Extract the [X, Y] coordinate from the center of the cell holding the provided text.  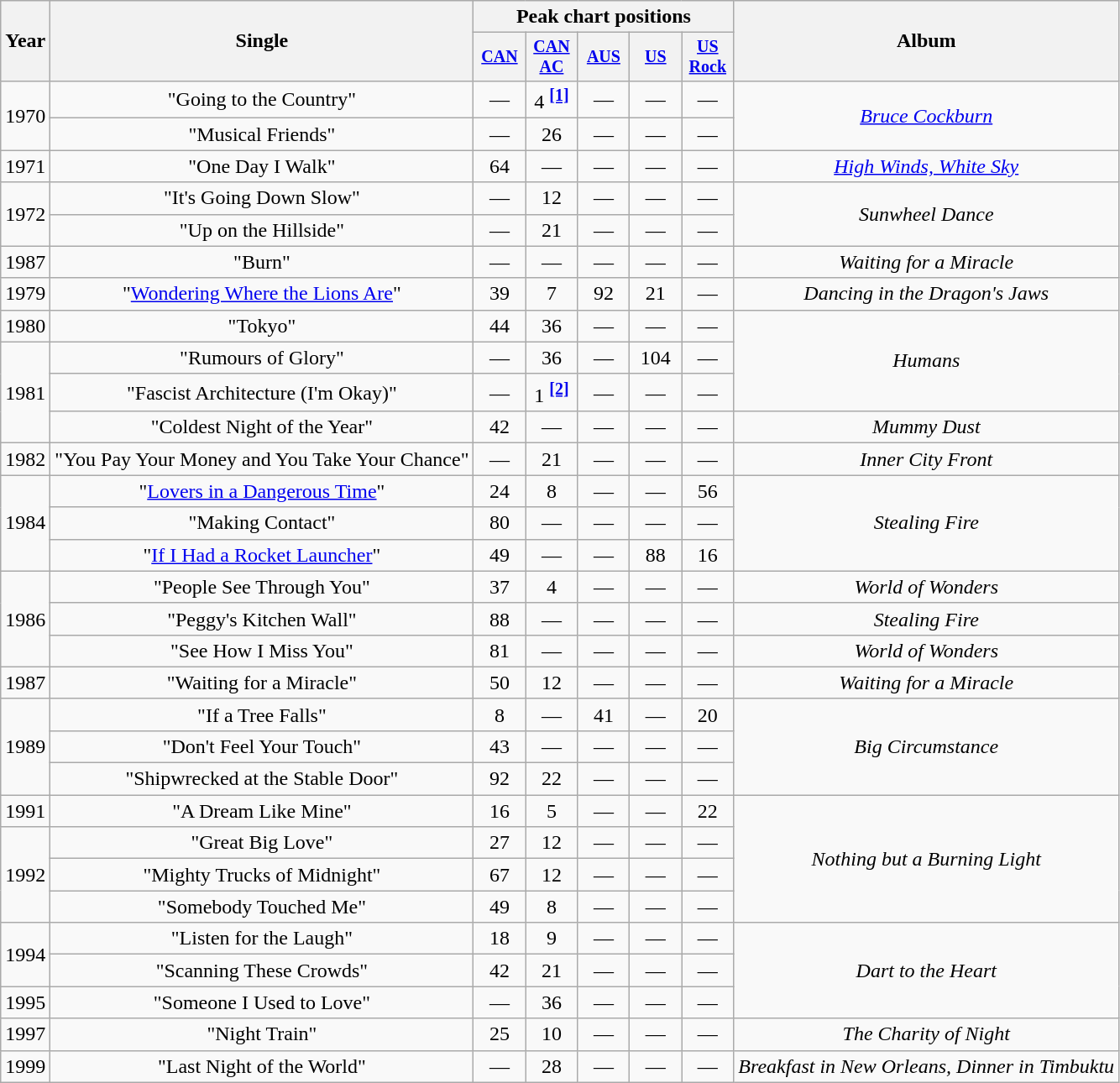
1971 [25, 166]
Inner City Front [927, 459]
41 [604, 714]
80 [500, 523]
"Up on the Hillside" [262, 230]
USRock [708, 57]
43 [500, 747]
Sunwheel Dance [927, 214]
1982 [25, 459]
US [656, 57]
1 [2] [552, 393]
50 [500, 683]
44 [500, 326]
1981 [25, 393]
"It's Going Down Slow" [262, 198]
"A Dream Like Mine" [262, 811]
64 [500, 166]
"Fascist Architecture (I'm Okay)" [262, 393]
37 [500, 587]
"Making Contact" [262, 523]
Single [262, 41]
28 [552, 1066]
"Tokyo" [262, 326]
"Shipwrecked at the Stable Door" [262, 779]
67 [500, 875]
1995 [25, 1002]
10 [552, 1034]
1991 [25, 811]
"Wondering Where the Lions Are" [262, 294]
"You Pay Your Money and You Take Your Chance" [262, 459]
The Charity of Night [927, 1034]
104 [656, 358]
Nothing but a Burning Light [927, 859]
39 [500, 294]
"If I Had a Rocket Launcher" [262, 555]
1989 [25, 746]
"See How I Miss You" [262, 651]
1984 [25, 523]
"One Day I Walk" [262, 166]
"Waiting for a Miracle" [262, 683]
56 [708, 491]
7 [552, 294]
4 [1] [552, 99]
Bruce Cockburn [927, 116]
"Listen for the Laugh" [262, 939]
"Musical Friends" [262, 134]
1999 [25, 1066]
Mummy Dust [927, 427]
Peak chart positions [604, 17]
1980 [25, 326]
25 [500, 1034]
18 [500, 939]
"Scanning These Crowds" [262, 971]
CAN [500, 57]
1997 [25, 1034]
Breakfast in New Orleans, Dinner in Timbuktu [927, 1066]
"Rumours of Glory" [262, 358]
Year [25, 41]
9 [552, 939]
"People See Through You" [262, 587]
1992 [25, 875]
"Coldest Night of the Year" [262, 427]
"Somebody Touched Me" [262, 907]
"Great Big Love" [262, 843]
"Burn" [262, 262]
"Last Night of the World" [262, 1066]
27 [500, 843]
"Going to the Country" [262, 99]
1970 [25, 116]
"Peggy's Kitchen Wall" [262, 619]
"Night Train" [262, 1034]
AUS [604, 57]
1979 [25, 294]
Big Circumstance [927, 746]
5 [552, 811]
Dart to the Heart [927, 971]
4 [552, 587]
"Mighty Trucks of Midnight" [262, 875]
Humans [927, 361]
20 [708, 714]
"Someone I Used to Love" [262, 1002]
"Don't Feel Your Touch" [262, 747]
"If a Tree Falls" [262, 714]
26 [552, 134]
"Lovers in a Dangerous Time" [262, 491]
High Winds, White Sky [927, 166]
1986 [25, 619]
1972 [25, 214]
CANAC [552, 57]
Dancing in the Dragon's Jaws [927, 294]
81 [500, 651]
24 [500, 491]
1994 [25, 955]
Album [927, 41]
